Identify which cell holds the provided text, then report its (x, y) central coordinate. 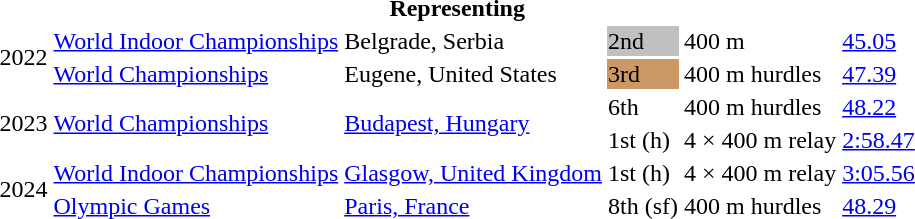
Budapest, Hungary (474, 124)
Belgrade, Serbia (474, 41)
3rd (642, 74)
6th (642, 107)
Eugene, United States (474, 74)
2nd (642, 41)
Glasgow, United Kingdom (474, 173)
400 m (760, 41)
